Return (x, y) of the center of cell containing provided text 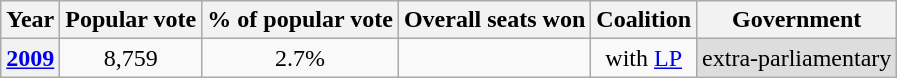
% of popular vote (300, 20)
with LP (644, 58)
Year (30, 20)
2009 (30, 58)
Government (797, 20)
Coalition (644, 20)
extra-parliamentary (797, 58)
8,759 (131, 58)
Popular vote (131, 20)
Overall seats won (494, 20)
2.7% (300, 58)
